Detect which cell encompasses the target text, then output its (X, Y) center coordinate. 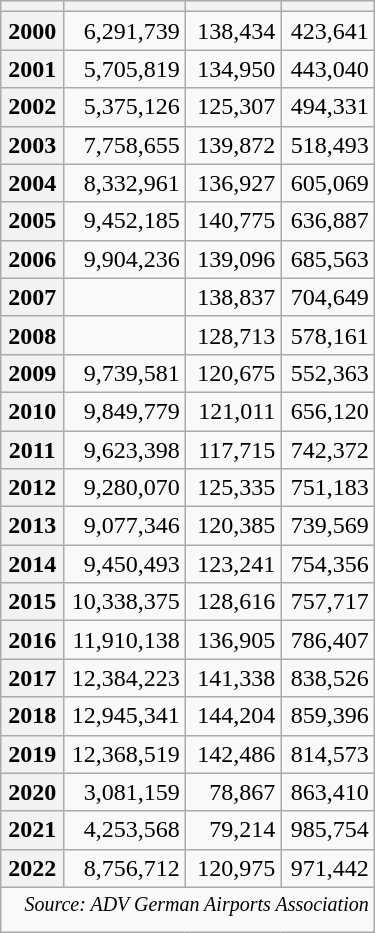
8,332,961 (125, 183)
9,077,346 (125, 526)
2007 (32, 297)
9,739,581 (125, 373)
128,713 (233, 335)
2004 (32, 183)
5,705,819 (125, 69)
838,526 (328, 678)
2001 (32, 69)
971,442 (328, 868)
863,410 (328, 792)
9,450,493 (125, 564)
2006 (32, 259)
739,569 (328, 526)
754,356 (328, 564)
2005 (32, 221)
10,338,375 (125, 602)
120,975 (233, 868)
136,905 (233, 640)
518,493 (328, 145)
552,363 (328, 373)
2018 (32, 716)
8,756,712 (125, 868)
605,069 (328, 183)
12,368,519 (125, 754)
141,338 (233, 678)
144,204 (233, 716)
120,675 (233, 373)
2013 (32, 526)
494,331 (328, 107)
985,754 (328, 830)
128,616 (233, 602)
2022 (32, 868)
2021 (32, 830)
9,849,779 (125, 411)
2003 (32, 145)
138,837 (233, 297)
423,641 (328, 31)
859,396 (328, 716)
786,407 (328, 640)
136,927 (233, 183)
140,775 (233, 221)
2009 (32, 373)
78,867 (233, 792)
3,081,159 (125, 792)
2020 (32, 792)
443,040 (328, 69)
704,649 (328, 297)
139,872 (233, 145)
12,384,223 (125, 678)
123,241 (233, 564)
125,335 (233, 488)
2010 (32, 411)
2019 (32, 754)
12,945,341 (125, 716)
142,486 (233, 754)
2000 (32, 31)
5,375,126 (125, 107)
2008 (32, 335)
757,717 (328, 602)
751,183 (328, 488)
120,385 (233, 526)
134,950 (233, 69)
2012 (32, 488)
9,623,398 (125, 449)
742,372 (328, 449)
79,214 (233, 830)
578,161 (328, 335)
121,011 (233, 411)
9,280,070 (125, 488)
9,904,236 (125, 259)
814,573 (328, 754)
117,715 (233, 449)
656,120 (328, 411)
9,452,185 (125, 221)
2017 (32, 678)
11,910,138 (125, 640)
2014 (32, 564)
2011 (32, 449)
138,434 (233, 31)
125,307 (233, 107)
7,758,655 (125, 145)
2015 (32, 602)
2002 (32, 107)
636,887 (328, 221)
685,563 (328, 259)
6,291,739 (125, 31)
2016 (32, 640)
Source: ADV German Airports Association (188, 910)
139,096 (233, 259)
4,253,568 (125, 830)
